Search for the cell housing the specified text and yield its (x, y) center coordinate. 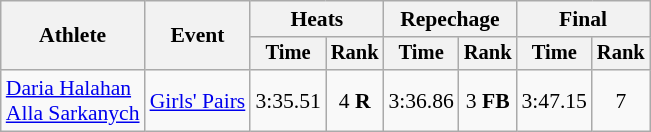
3:47.15 (554, 100)
3 FB (488, 100)
3:35.51 (288, 100)
Repechage (450, 19)
4 R (355, 100)
7 (621, 100)
Event (198, 36)
Girls' Pairs (198, 100)
Daria HalahanAlla Sarkanych (73, 100)
Heats (316, 19)
3:36.86 (420, 100)
Final (582, 19)
Athlete (73, 36)
